From the cell containing the given text, extract its center point as (X, Y) coordinate. 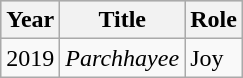
Role (214, 20)
Parchhayee (122, 58)
Year (30, 20)
Joy (214, 58)
Title (122, 20)
2019 (30, 58)
